Provide the (x, y) coordinate of the cell's center where the given text is located.  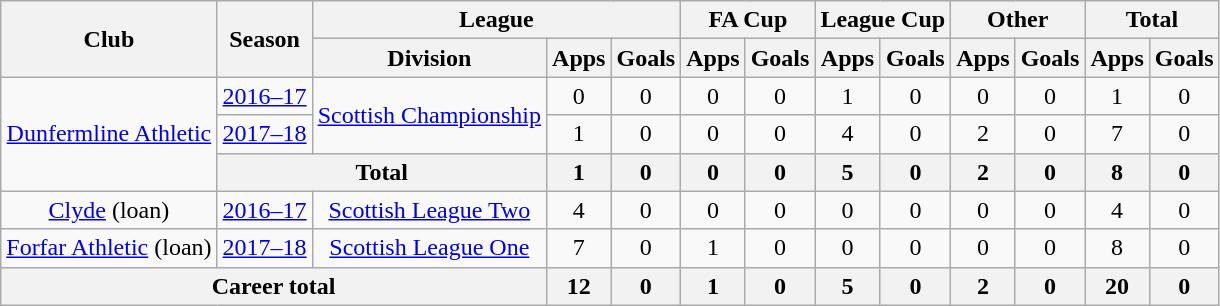
Scottish League One (429, 248)
FA Cup (748, 20)
League (496, 20)
Career total (274, 286)
Clyde (loan) (109, 210)
12 (579, 286)
Club (109, 39)
Season (264, 39)
Scottish Championship (429, 115)
League Cup (883, 20)
Other (1018, 20)
Scottish League Two (429, 210)
Division (429, 58)
20 (1117, 286)
Dunfermline Athletic (109, 134)
Forfar Athletic (loan) (109, 248)
